Identify which cell holds the provided text, then report its (X, Y) central coordinate. 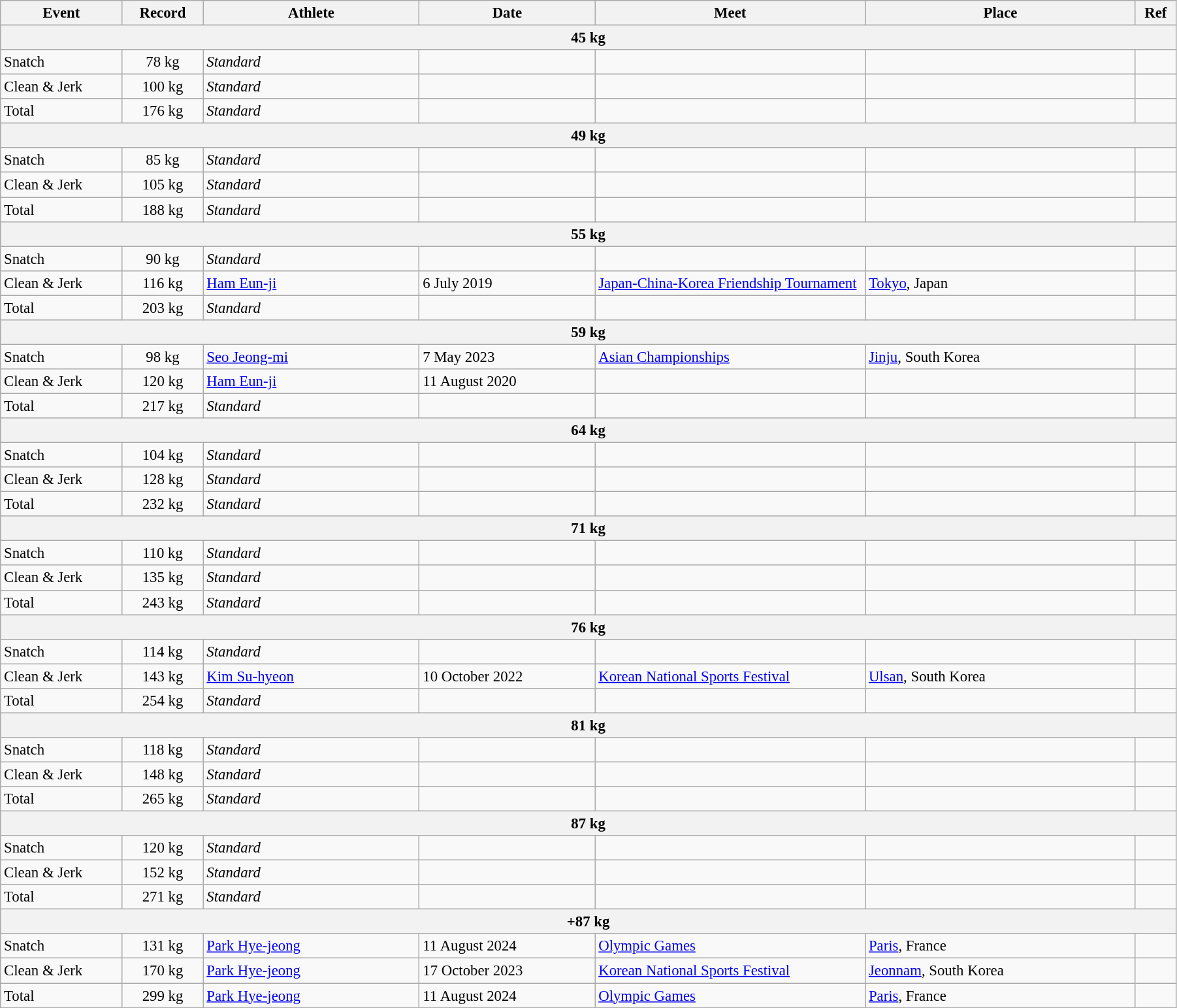
55 kg (588, 234)
49 kg (588, 136)
188 kg (163, 210)
Place (1001, 13)
254 kg (163, 701)
98 kg (163, 357)
71 kg (588, 528)
232 kg (163, 504)
Seo Jeong-mi (311, 357)
170 kg (163, 971)
64 kg (588, 431)
7 May 2023 (507, 357)
78 kg (163, 62)
Asian Championships (730, 357)
Record (163, 13)
59 kg (588, 333)
11 August 2020 (507, 382)
Tokyo, Japan (1001, 283)
131 kg (163, 947)
128 kg (163, 480)
Kim Su-hyeon (311, 676)
116 kg (163, 283)
217 kg (163, 406)
100 kg (163, 87)
90 kg (163, 259)
76 kg (588, 627)
299 kg (163, 996)
Japan-China-Korea Friendship Tournament (730, 283)
45 kg (588, 38)
81 kg (588, 725)
Jinju, South Korea (1001, 357)
148 kg (163, 774)
Ulsan, South Korea (1001, 676)
Date (507, 13)
114 kg (163, 651)
Ref (1155, 13)
271 kg (163, 897)
110 kg (163, 553)
Meet (730, 13)
243 kg (163, 602)
6 July 2019 (507, 283)
Jeonnam, South Korea (1001, 971)
176 kg (163, 111)
Event (61, 13)
265 kg (163, 799)
17 October 2023 (507, 971)
85 kg (163, 160)
10 October 2022 (507, 676)
+87 kg (588, 922)
87 kg (588, 824)
143 kg (163, 676)
104 kg (163, 455)
152 kg (163, 873)
203 kg (163, 308)
135 kg (163, 578)
118 kg (163, 750)
Athlete (311, 13)
105 kg (163, 185)
